Search for the cell housing the specified text and yield its (x, y) center coordinate. 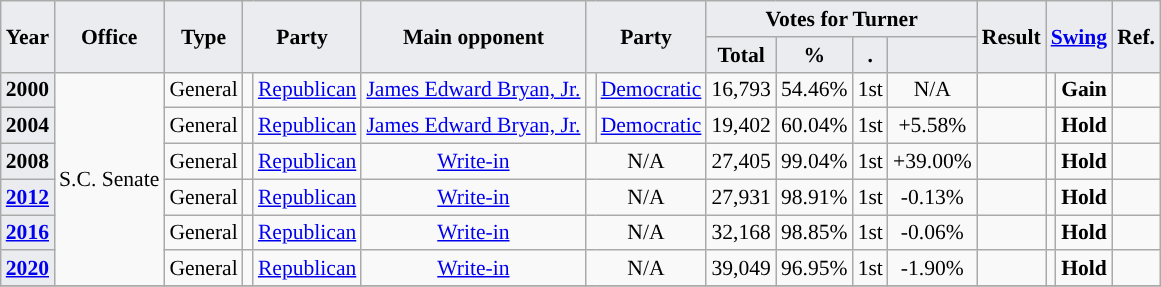
-0.06% (932, 233)
S.C. Senate (109, 179)
Office (109, 36)
Ref. (1136, 36)
-0.13% (932, 197)
98.85% (814, 233)
98.91% (814, 197)
Year (28, 36)
27,931 (740, 197)
19,402 (740, 126)
Gain (1084, 90)
32,168 (740, 233)
% (814, 55)
2008 (28, 162)
2000 (28, 90)
60.04% (814, 126)
+5.58% (932, 126)
-1.90% (932, 269)
Swing (1080, 36)
2016 (28, 233)
27,405 (740, 162)
39,049 (740, 269)
Result (1012, 36)
. (870, 55)
54.46% (814, 90)
2012 (28, 197)
2020 (28, 269)
16,793 (740, 90)
2004 (28, 126)
99.04% (814, 162)
Type (203, 36)
96.95% (814, 269)
Total (740, 55)
+39.00% (932, 162)
Votes for Turner (841, 19)
Main opponent (473, 36)
